Determine the [X, Y] coordinate at the center of the cell enclosing the given text.  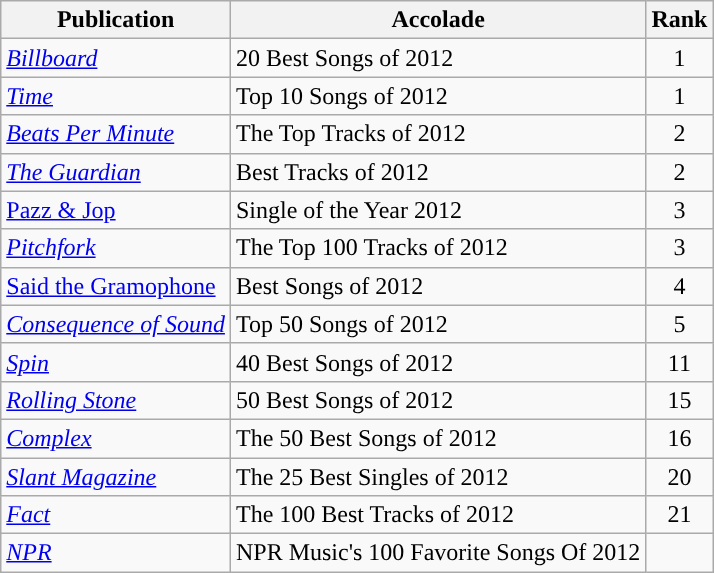
Complex [116, 438]
11 [680, 362]
Top 50 Songs of 2012 [438, 324]
Time [116, 96]
Said the Gramophone [116, 286]
Spin [116, 362]
4 [680, 286]
5 [680, 324]
NPR [116, 553]
Pazz & Jop [116, 210]
Best Tracks of 2012 [438, 172]
40 Best Songs of 2012 [438, 362]
15 [680, 400]
The 100 Best Tracks of 2012 [438, 515]
16 [680, 438]
21 [680, 515]
20 [680, 477]
Beats Per Minute [116, 134]
The 25 Best Singles of 2012 [438, 477]
Rolling Stone [116, 400]
Rank [680, 20]
The 50 Best Songs of 2012 [438, 438]
Pitchfork [116, 248]
NPR Music's 100 Favorite Songs Of 2012 [438, 553]
Best Songs of 2012 [438, 286]
The Guardian [116, 172]
Consequence of Sound [116, 324]
Single of the Year 2012 [438, 210]
20 Best Songs of 2012 [438, 58]
Top 10 Songs of 2012 [438, 96]
50 Best Songs of 2012 [438, 400]
Fact [116, 515]
Slant Magazine [116, 477]
Billboard [116, 58]
The Top 100 Tracks of 2012 [438, 248]
Publication [116, 20]
Accolade [438, 20]
The Top Tracks of 2012 [438, 134]
